Determine the (x, y) coordinate at the center of the cell enclosing the given text.  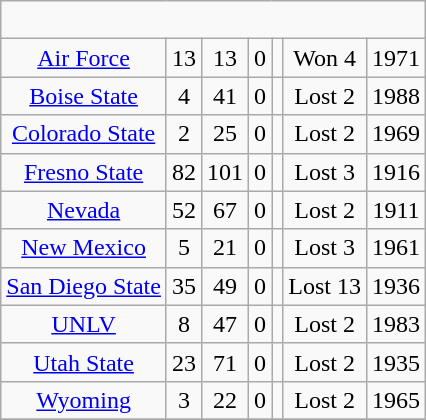
5 (184, 248)
1988 (396, 96)
Boise State (84, 96)
San Diego State (84, 286)
1961 (396, 248)
1916 (396, 172)
Won 4 (325, 58)
4 (184, 96)
Colorado State (84, 134)
2 (184, 134)
Utah State (84, 362)
1911 (396, 210)
Wyoming (84, 400)
1965 (396, 400)
Nevada (84, 210)
1936 (396, 286)
1935 (396, 362)
47 (226, 324)
8 (184, 324)
101 (226, 172)
21 (226, 248)
UNLV (84, 324)
Air Force (84, 58)
3 (184, 400)
25 (226, 134)
22 (226, 400)
1969 (396, 134)
1983 (396, 324)
82 (184, 172)
1971 (396, 58)
67 (226, 210)
71 (226, 362)
49 (226, 286)
Lost 13 (325, 286)
23 (184, 362)
52 (184, 210)
41 (226, 96)
Fresno State (84, 172)
35 (184, 286)
New Mexico (84, 248)
